Locate the cell with the specified text and output its (x, y) center coordinate. 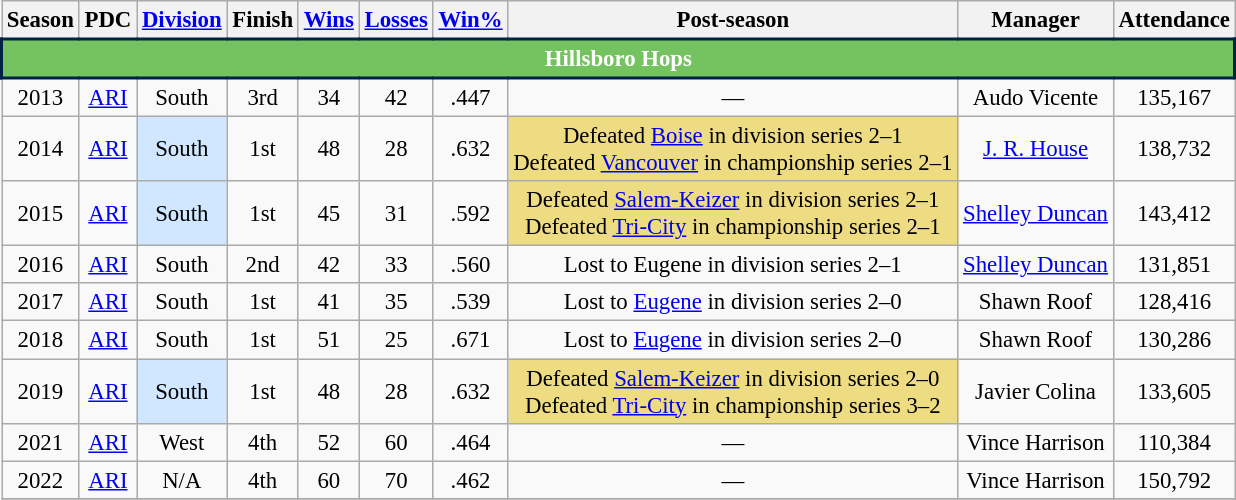
45 (328, 214)
2nd (262, 265)
Defeated Salem-Keizer in division series 2–1Defeated Tri-City in championship series 2–1 (733, 214)
Wins (328, 20)
150,792 (1174, 480)
52 (328, 442)
2015 (41, 214)
Finish (262, 20)
Defeated Salem-Keizer in division series 2–0Defeated Tri-City in championship series 3–2 (733, 392)
Javier Colina (1036, 392)
2013 (41, 97)
51 (328, 340)
Losses (396, 20)
33 (396, 265)
Season (41, 20)
131,851 (1174, 265)
3rd (262, 97)
2016 (41, 265)
Lost to Eugene in division series 2–1 (733, 265)
West (182, 442)
N/A (182, 480)
2019 (41, 392)
135,167 (1174, 97)
2018 (41, 340)
110,384 (1174, 442)
133,605 (1174, 392)
143,412 (1174, 214)
Post-season (733, 20)
25 (396, 340)
Hillsboro Hops (619, 58)
2014 (41, 150)
.671 (470, 340)
2022 (41, 480)
Audo Vicente (1036, 97)
130,286 (1174, 340)
.592 (470, 214)
70 (396, 480)
138,732 (1174, 150)
2021 (41, 442)
.560 (470, 265)
.464 (470, 442)
Defeated Boise in division series 2–1 Defeated Vancouver in championship series 2–1 (733, 150)
2017 (41, 303)
128,416 (1174, 303)
41 (328, 303)
.447 (470, 97)
Manager (1036, 20)
Attendance (1174, 20)
Division (182, 20)
35 (396, 303)
34 (328, 97)
PDC (108, 20)
.539 (470, 303)
J. R. House (1036, 150)
Win% (470, 20)
.462 (470, 480)
31 (396, 214)
